Identify which cell holds the provided text, then report its (x, y) central coordinate. 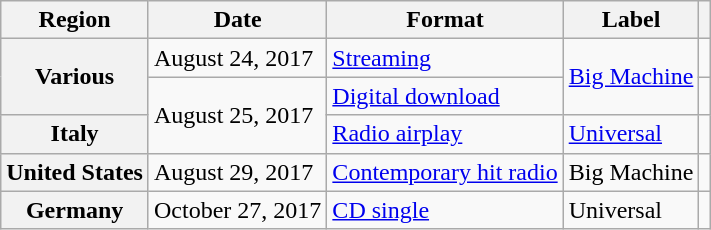
Format (445, 20)
Streaming (445, 58)
Region (75, 20)
Date (237, 20)
Germany (75, 210)
Digital download (445, 96)
Radio airplay (445, 134)
August 24, 2017 (237, 58)
Various (75, 77)
Italy (75, 134)
August 25, 2017 (237, 115)
Contemporary hit radio (445, 172)
October 27, 2017 (237, 210)
August 29, 2017 (237, 172)
Label (631, 20)
United States (75, 172)
CD single (445, 210)
